Find where the given text appears and provide that cell's center as (x, y) coordinate. 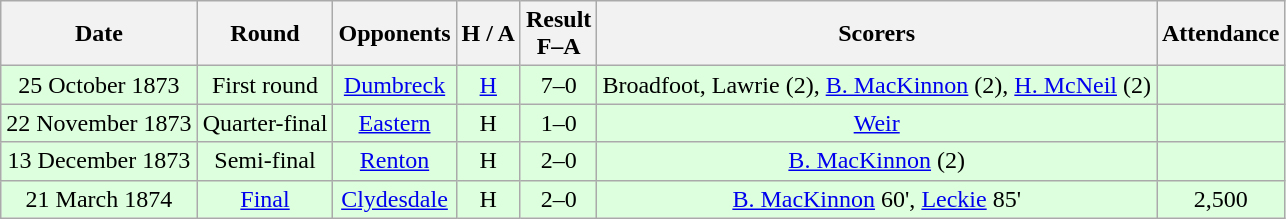
13 December 1873 (99, 161)
2,500 (1220, 199)
Renton (394, 161)
Final (265, 199)
Broadfoot, Lawrie (2), B. MacKinnon (2), H. McNeil (2) (877, 85)
B. MacKinnon (2) (877, 161)
Opponents (394, 34)
Round (265, 34)
1–0 (558, 123)
Date (99, 34)
Attendance (1220, 34)
Semi-final (265, 161)
B. MacKinnon 60', Leckie 85' (877, 199)
22 November 1873 (99, 123)
Eastern (394, 123)
7–0 (558, 85)
25 October 1873 (99, 85)
Scorers (877, 34)
Weir (877, 123)
First round (265, 85)
Clydesdale (394, 199)
H / A (488, 34)
Quarter-final (265, 123)
ResultF–A (558, 34)
21 March 1874 (99, 199)
Dumbreck (394, 85)
